From the cell containing the given text, extract its center point as [x, y] coordinate. 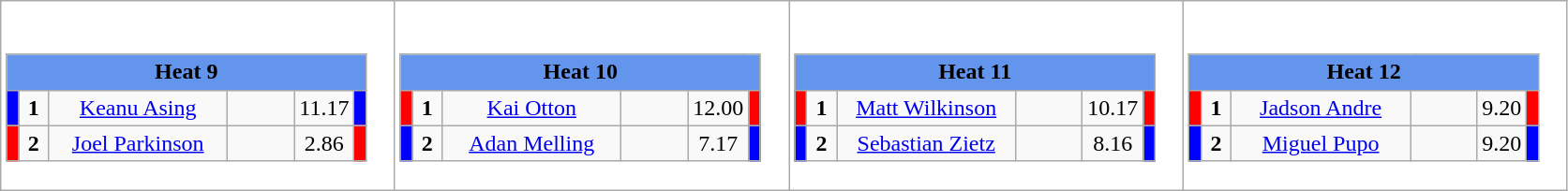
Matt Wilkinson [926, 108]
Heat 9 [186, 72]
Heat 11 1 Matt Wilkinson 10.17 2 Sebastian Zietz 8.16 [986, 95]
Heat 12 [1364, 72]
Joel Parkinson [139, 143]
Heat 11 [975, 72]
Miguel Pupo [1322, 143]
11.17 [324, 108]
12.00 [718, 108]
Heat 9 1 Keanu Asing 11.17 2 Joel Parkinson 2.86 [198, 95]
Heat 12 1 Jadson Andre 9.20 2 Miguel Pupo 9.20 [1376, 95]
Jadson Andre [1322, 108]
Kai Otton [532, 108]
8.16 [1113, 143]
2.86 [324, 143]
7.17 [718, 143]
Adan Melling [532, 143]
Heat 10 [580, 72]
10.17 [1113, 108]
Heat 10 1 Kai Otton 12.00 2 Adan Melling 7.17 [592, 95]
Sebastian Zietz [926, 143]
Keanu Asing [139, 108]
